Search for the cell housing the specified text and yield its [X, Y] center coordinate. 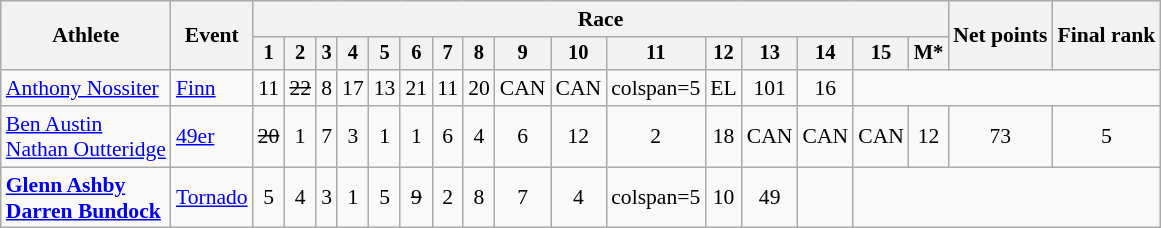
Net points [1000, 36]
49 [770, 198]
Athlete [86, 36]
73 [1000, 136]
M* [928, 54]
Anthony Nossiter [86, 88]
Glenn AshbyDarren Bundock [86, 198]
22 [300, 88]
16 [825, 88]
Ben AustinNathan Outteridge [86, 136]
Final rank [1107, 36]
Finn [212, 88]
Event [212, 36]
Tornado [212, 198]
101 [770, 88]
21 [416, 88]
14 [825, 54]
18 [724, 136]
Race [601, 19]
17 [353, 88]
EL [724, 88]
15 [881, 54]
49er [212, 136]
